Extract the [X, Y] coordinate from the center of the cell holding the provided text.  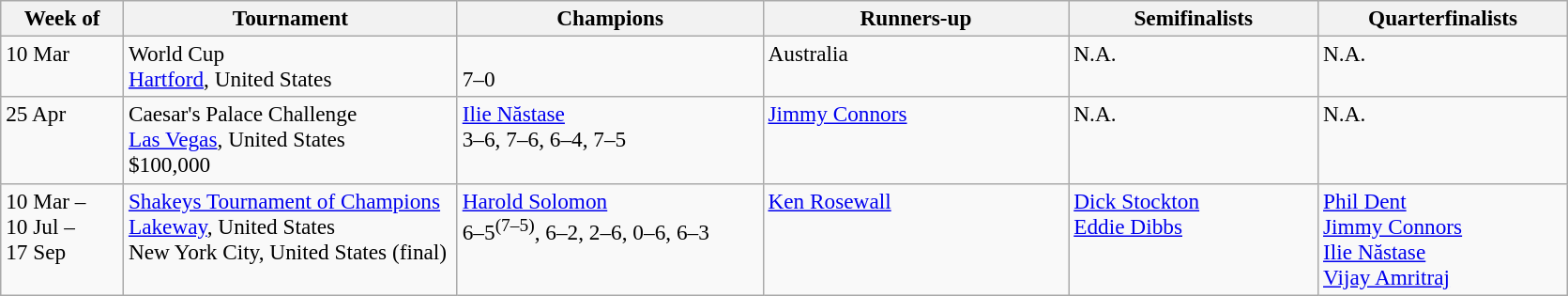
Runners-up [916, 18]
10 Mar [62, 66]
Harold Solomon6–5(7–5), 6–2, 2–6, 0–6, 6–3 [610, 239]
7–0 [610, 66]
10 Mar – 10 Jul – 17 Sep [62, 239]
25 Apr [62, 140]
Ilie Năstase3–6, 7–6, 6–4, 7–5 [610, 140]
Dick Stockton Eddie Dibbs [1194, 239]
Caesar's Palace ChallengeLas Vegas, United States $100,000 [291, 140]
Semifinalists [1194, 18]
Phil Dent Jimmy Connors Ilie Năstase Vijay Amritraj [1443, 239]
Australia [916, 66]
Tournament [291, 18]
Champions [610, 18]
Jimmy Connors [916, 140]
Shakeys Tournament of Champions Lakeway, United States New York City, United States (final) [291, 239]
World Cup Hartford, United States [291, 66]
Quarterfinalists [1443, 18]
Ken Rosewall [916, 239]
Week of [62, 18]
